Find where the given text appears and provide that cell's center as [X, Y] coordinate. 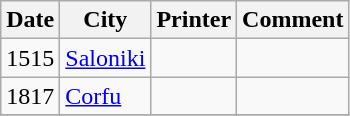
1515 [30, 58]
Saloniki [106, 58]
1817 [30, 96]
Corfu [106, 96]
Comment [293, 20]
Date [30, 20]
Printer [194, 20]
City [106, 20]
